Provide the [X, Y] coordinate of the cell's center where the given text is located.  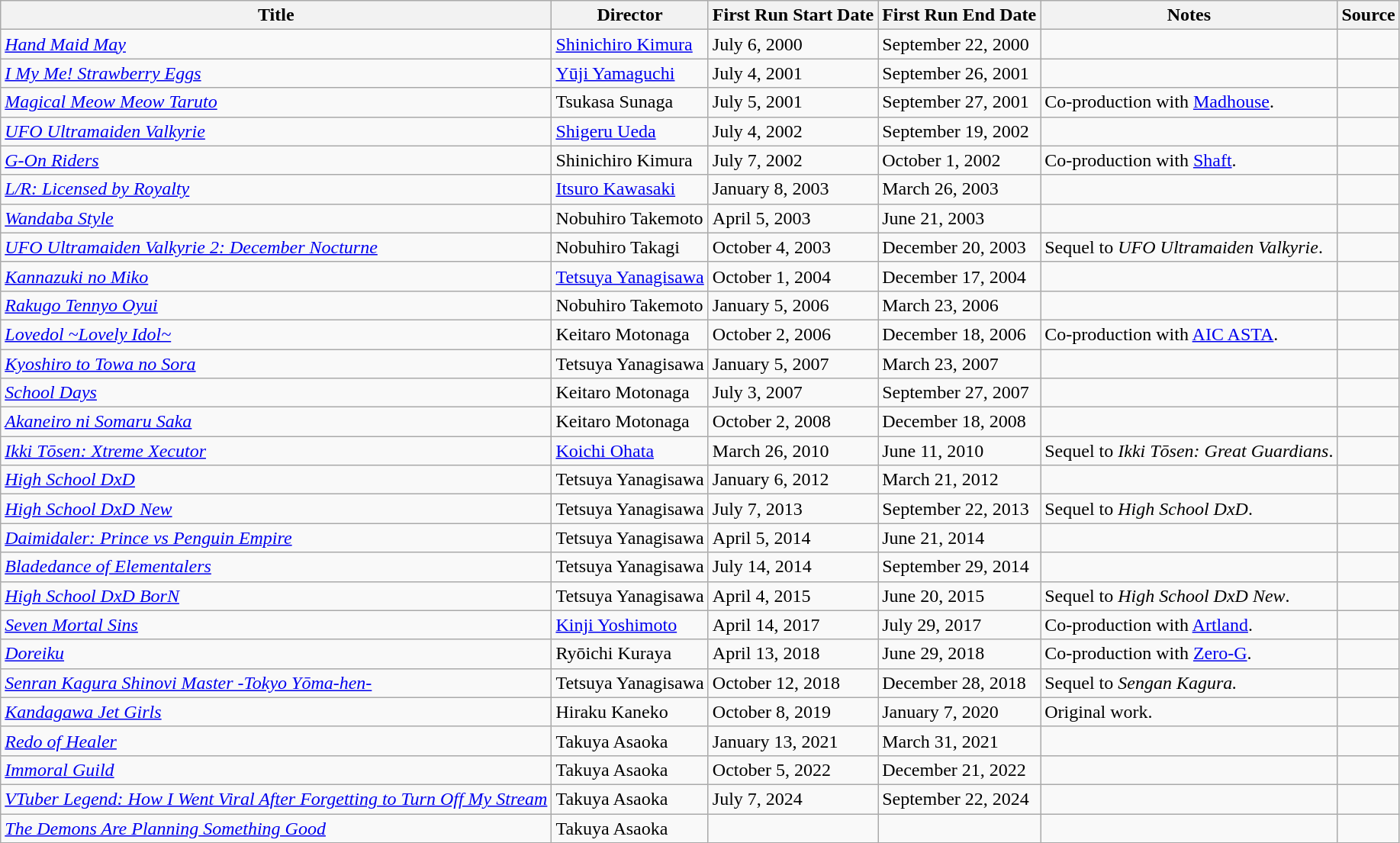
Co-production with Madhouse. [1189, 102]
Senran Kagura Shinovi Master -Tokyo Yōma-hen- [276, 683]
September 19, 2002 [960, 131]
July 14, 2014 [793, 567]
Rakugo Tennyo Oyui [276, 305]
September 22, 2024 [960, 799]
G-On Riders [276, 160]
Kyoshiro to Towa no Sora [276, 364]
High School DxD BorN [276, 596]
Kannazuki no Miko [276, 276]
Seven Mortal Sins [276, 625]
January 13, 2021 [793, 741]
Source [1369, 15]
July 29, 2017 [960, 625]
L/R: Licensed by Royalty [276, 189]
October 2, 2008 [793, 422]
Director [630, 15]
July 4, 2001 [793, 73]
Daimidaler: Prince vs Penguin Empire [276, 538]
Kandagawa Jet Girls [276, 712]
December 20, 2003 [960, 247]
March 23, 2006 [960, 305]
UFO Ultramaiden Valkyrie 2: December Nocturne [276, 247]
Hand Maid May [276, 44]
High School DxD New [276, 509]
July 7, 2002 [793, 160]
Co-production with Shaft. [1189, 160]
Ikki Tōsen: Xtreme Xecutor [276, 451]
Wandaba Style [276, 218]
Nobuhiro Takagi [630, 247]
Sequel to Sengan Kagura. [1189, 683]
December 28, 2018 [960, 683]
Notes [1189, 15]
April 14, 2017 [793, 625]
Akaneiro ni Somaru Saka [276, 422]
July 4, 2002 [793, 131]
April 4, 2015 [793, 596]
Shigeru Ueda [630, 131]
Co-production with Artland. [1189, 625]
September 27, 2001 [960, 102]
Sequel to High School DxD New. [1189, 596]
I My Me! Strawberry Eggs [276, 73]
Itsuro Kawasaki [630, 189]
First Run Start Date [793, 15]
October 8, 2019 [793, 712]
October 4, 2003 [793, 247]
Sequel to Ikki Tōsen: Great Guardians. [1189, 451]
Lovedol ~Lovely Idol~ [276, 334]
Hiraku Kaneko [630, 712]
March 26, 2010 [793, 451]
July 6, 2000 [793, 44]
Ryōichi Kuraya [630, 654]
January 7, 2020 [960, 712]
October 1, 2004 [793, 276]
Kinji Yoshimoto [630, 625]
January 5, 2007 [793, 364]
Sequel to High School DxD. [1189, 509]
January 6, 2012 [793, 480]
October 12, 2018 [793, 683]
Doreiku [276, 654]
First Run End Date [960, 15]
December 18, 2006 [960, 334]
June 21, 2014 [960, 538]
The Demons Are Planning Something Good [276, 828]
High School DxD [276, 480]
December 21, 2022 [960, 770]
January 8, 2003 [793, 189]
December 17, 2004 [960, 276]
June 11, 2010 [960, 451]
Co-production with Zero-G. [1189, 654]
April 13, 2018 [793, 654]
Tsukasa Sunaga [630, 102]
Title [276, 15]
December 18, 2008 [960, 422]
October 2, 2006 [793, 334]
October 5, 2022 [793, 770]
July 3, 2007 [793, 393]
Immoral Guild [276, 770]
School Days [276, 393]
July 7, 2024 [793, 799]
Yūji Yamaguchi [630, 73]
Koichi Ohata [630, 451]
April 5, 2003 [793, 218]
June 29, 2018 [960, 654]
April 5, 2014 [793, 538]
VTuber Legend: How I Went Viral After Forgetting to Turn Off My Stream [276, 799]
March 31, 2021 [960, 741]
January 5, 2006 [793, 305]
Original work. [1189, 712]
July 5, 2001 [793, 102]
March 21, 2012 [960, 480]
September 22, 2013 [960, 509]
October 1, 2002 [960, 160]
September 27, 2007 [960, 393]
September 22, 2000 [960, 44]
Bladedance of Elementalers [276, 567]
Sequel to UFO Ultramaiden Valkyrie. [1189, 247]
March 26, 2003 [960, 189]
September 26, 2001 [960, 73]
June 20, 2015 [960, 596]
July 7, 2013 [793, 509]
Redo of Healer [276, 741]
March 23, 2007 [960, 364]
Co-production with AIC ASTA. [1189, 334]
UFO Ultramaiden Valkyrie [276, 131]
Magical Meow Meow Taruto [276, 102]
September 29, 2014 [960, 567]
June 21, 2003 [960, 218]
